Locate the cell with the specified text and output its (x, y) center coordinate. 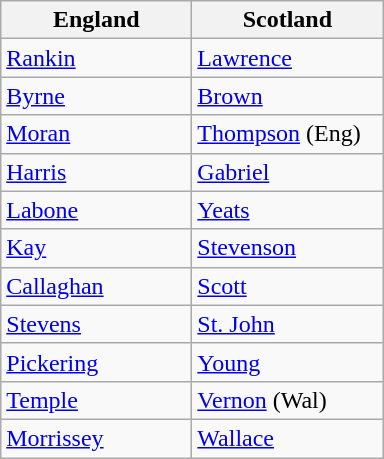
St. John (288, 324)
Wallace (288, 438)
Harris (96, 172)
Gabriel (288, 172)
Callaghan (96, 286)
Rankin (96, 58)
Vernon (Wal) (288, 400)
Lawrence (288, 58)
Temple (96, 400)
Scott (288, 286)
England (96, 20)
Yeats (288, 210)
Moran (96, 134)
Brown (288, 96)
Labone (96, 210)
Morrissey (96, 438)
Stevens (96, 324)
Young (288, 362)
Thompson (Eng) (288, 134)
Byrne (96, 96)
Scotland (288, 20)
Pickering (96, 362)
Kay (96, 248)
Stevenson (288, 248)
